Pinpoint the cell where the given text exists, returning its [x, y] midpoint coordinate. 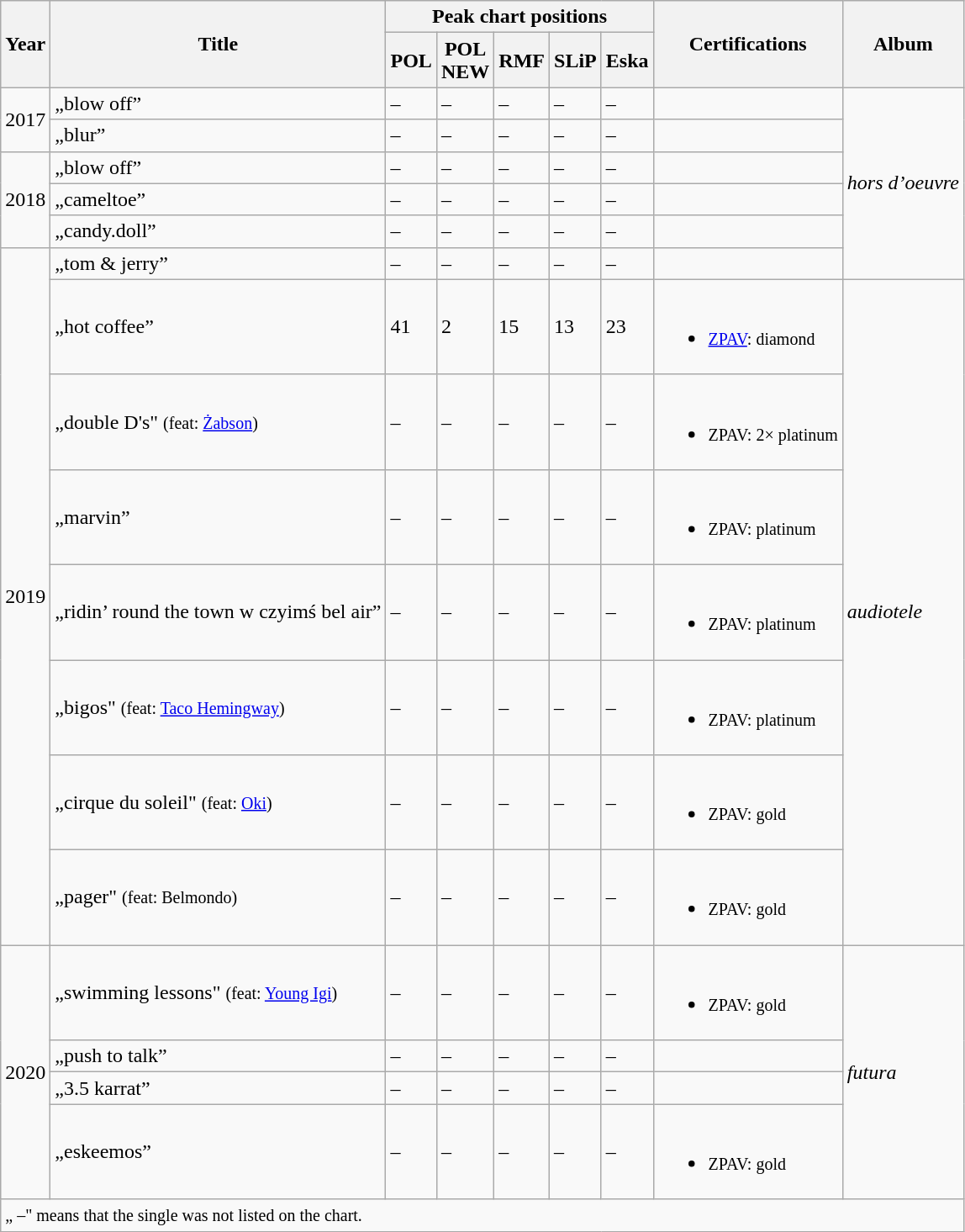
„eskeemos” [219, 1152]
„ –" means that the single was not listed on the chart. [482, 1215]
2020 [25, 1072]
„double D's" (feat: Żabson) [219, 422]
„hot coffee” [219, 326]
„tom & jerry” [219, 263]
Peak chart positions [519, 17]
hors d’oeuvre [903, 183]
„swimming lessons" (feat: Young Igi) [219, 992]
2017 [25, 119]
„3.5 karrat” [219, 1088]
„candy.doll” [219, 231]
„blur” [219, 135]
„pager" (feat: Belmondo) [219, 898]
Title [219, 44]
23 [627, 326]
futura [903, 1072]
Certifications [748, 44]
„push to talk” [219, 1056]
POLNEW [465, 61]
15 [522, 326]
RMF [522, 61]
POL [411, 61]
13 [576, 326]
Year [25, 44]
ZPAV: diamond [748, 326]
„bigos" (feat: Taco Hemingway) [219, 706]
2019 [25, 596]
audiotele [903, 612]
41 [411, 326]
ZPAV: 2× platinum [748, 422]
„cirque du soleil" (feat: Oki) [219, 802]
Eska [627, 61]
„cameltoe” [219, 199]
„marvin” [219, 516]
Album [903, 44]
2018 [25, 199]
2 [465, 326]
SLiP [576, 61]
„ridin’ round the town w czyimś bel air” [219, 612]
